Locate the cell with the specified text and output its (x, y) center coordinate. 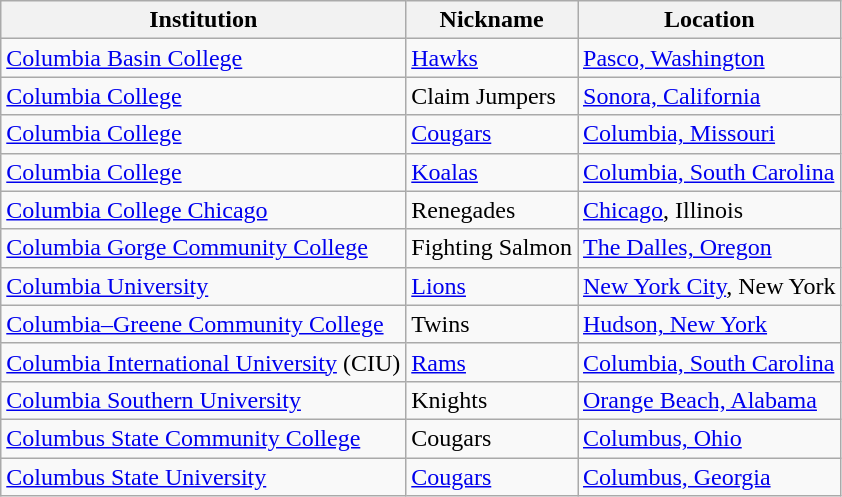
Columbia University (204, 286)
The Dalles, Oregon (710, 248)
Institution (204, 20)
Twins (492, 324)
Fighting Salmon (492, 248)
Orange Beach, Alabama (710, 400)
Hudson, New York (710, 324)
Sonora, California (710, 96)
Columbus, Georgia (710, 477)
Columbia International University (CIU) (204, 362)
Columbia Gorge Community College (204, 248)
Columbus, Ohio (710, 438)
Koalas (492, 172)
Rams (492, 362)
Columbia, Missouri (710, 134)
Columbia Southern University (204, 400)
Claim Jumpers (492, 96)
Hawks (492, 58)
Columbus State University (204, 477)
Lions (492, 286)
Columbia–Greene Community College (204, 324)
Pasco, Washington (710, 58)
New York City, New York (710, 286)
Knights (492, 400)
Renegades (492, 210)
Chicago, Illinois (710, 210)
Location (710, 20)
Columbia College Chicago (204, 210)
Columbia Basin College (204, 58)
Nickname (492, 20)
Columbus State Community College (204, 438)
